Determine the [X, Y] coordinate at the center of the cell enclosing the given text.  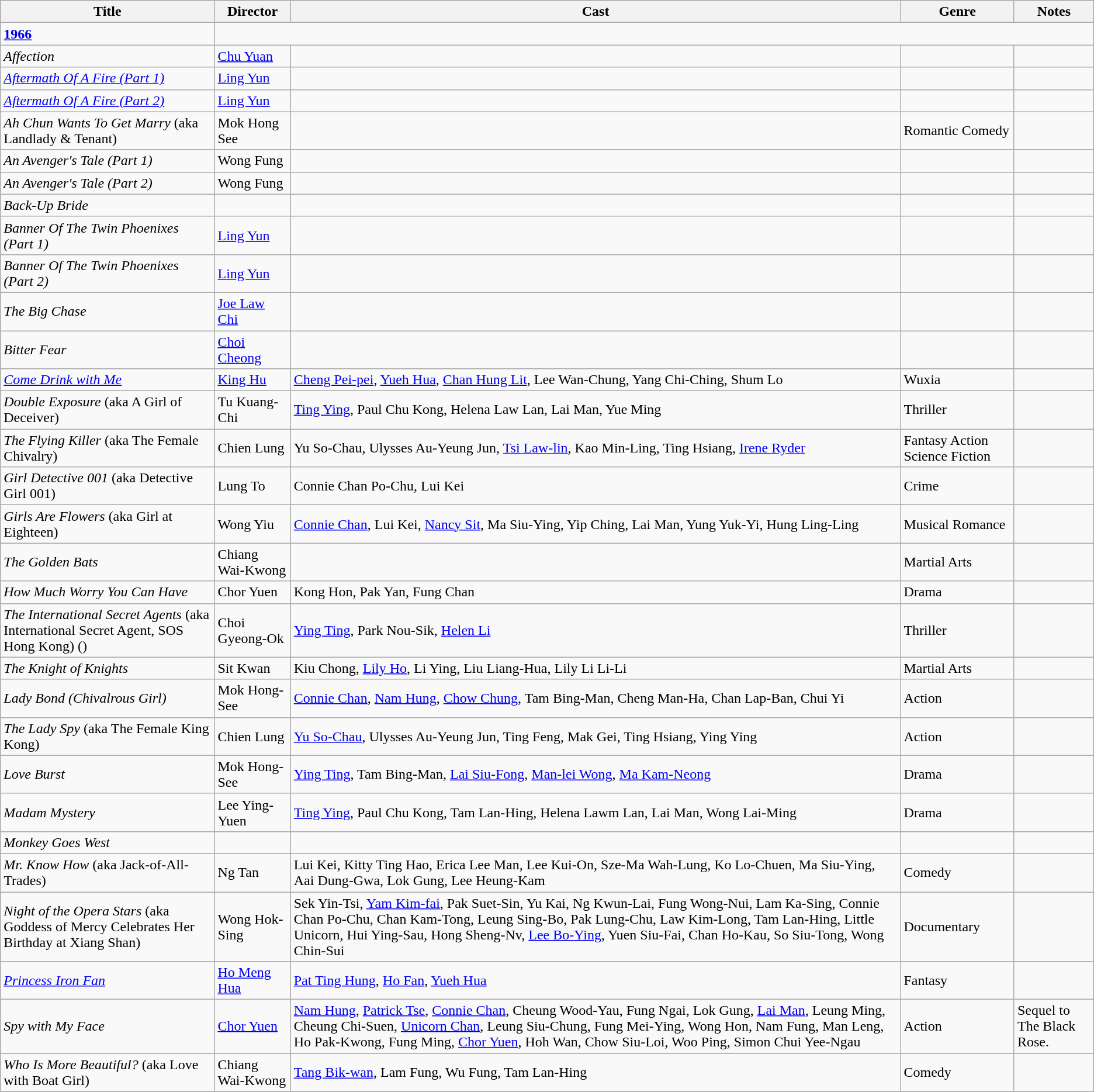
Lee Ying-Yuen [252, 813]
Wuxia [957, 380]
1966 [108, 34]
Connie Chan, Nam Hung, Chow Chung, Tam Bing-Man, Cheng Man-Ha, Chan Lap-Ban, Chui Yi [596, 698]
An Avenger's Tale (Part 2) [108, 183]
Love Burst [108, 774]
Fantasy Action Science Fiction [957, 448]
Director [252, 12]
Who Is More Beautiful? (aka Love with Boat Girl) [108, 1072]
The Flying Killer (aka The Female Chivalry) [108, 448]
Monkey Goes West [108, 842]
Ying Ting, Tam Bing-Man, Lai Siu-Fong, Man-lei Wong, Ma Kam-Neong [596, 774]
Aftermath Of A Fire (Part 2) [108, 101]
The Big Chase [108, 311]
Wong Yiu [252, 524]
Banner Of The Twin Phoenixes (Part 2) [108, 274]
Connie Chan, Lui Kei, Nancy Sit, Ma Siu-Ying, Yip Ching, Lai Man, Yung Yuk-Yi, Hung Ling-Ling [596, 524]
Sequel to The Black Rose. [1054, 1027]
How Much Worry You Can Have [108, 592]
Lui Kei, Kitty Ting Hao, Erica Lee Man, Lee Kui-On, Sze-Ma Wah-Lung, Ko Lo-Chuen, Ma Siu-Ying, Aai Dung-Gwa, Lok Gung, Lee Heung-Kam [596, 872]
Kong Hon, Pak Yan, Fung Chan [596, 592]
Come Drink with Me [108, 380]
Crime [957, 486]
Bitter Fear [108, 350]
Chu Yuan [252, 56]
King Hu [252, 380]
Lung To [252, 486]
Double Exposure (aka A Girl of Deceiver) [108, 410]
Lady Bond (Chivalrous Girl) [108, 698]
An Avenger's Tale (Part 1) [108, 161]
Yu So-Chau, Ulysses Au-Yeung Jun, Ting Feng, Mak Gei, Ting Hsiang, Ying Ying [596, 737]
The International Secret Agents (aka International Secret Agent, SOS Hong Kong) () [108, 630]
Ah Chun Wants To Get Marry (aka Landlady & Tenant) [108, 131]
Documentary [957, 927]
Aftermath Of A Fire (Part 1) [108, 78]
Madam Mystery [108, 813]
Ting Ying, Paul Chu Kong, Tam Lan-Hing, Helena Lawm Lan, Lai Man, Wong Lai-Ming [596, 813]
Cast [596, 12]
Fantasy [957, 981]
Ho Meng Hua [252, 981]
Ng Tan [252, 872]
Ting Ying, Paul Chu Kong, Helena Law Lan, Lai Man, Yue Ming [596, 410]
Affection [108, 56]
Pat Ting Hung, Ho Fan, Yueh Hua [596, 981]
The Lady Spy (aka The Female King Kong) [108, 737]
Banner Of The Twin Phoenixes (Part 1) [108, 235]
Sit Kwan [252, 668]
Notes [1054, 12]
Title [108, 12]
Tu Kuang-Chi [252, 410]
Girl Detective 001 (aka Detective Girl 001) [108, 486]
Choi Gyeong-Ok [252, 630]
Kiu Chong, Lily Ho, Li Ying, Liu Liang-Hua, Lily Li Li-Li [596, 668]
Connie Chan Po-Chu, Lui Kei [596, 486]
Girls Are Flowers (aka Girl at Eighteen) [108, 524]
Yu So-Chau, Ulysses Au-Yeung Jun, Tsi Law-lin, Kao Min-Ling, Ting Hsiang, Irene Ryder [596, 448]
The Golden Bats [108, 562]
Genre [957, 12]
Back-Up Bride [108, 205]
Musical Romance [957, 524]
The Knight of Knights [108, 668]
Princess Iron Fan [108, 981]
Cheng Pei-pei, Yueh Hua, Chan Hung Lit, Lee Wan-Chung, Yang Chi-Ching, Shum Lo [596, 380]
Joe Law Chi [252, 311]
Wong Hok-Sing [252, 927]
Mr. Know How (aka Jack-of-All-Trades) [108, 872]
Tang Bik-wan, Lam Fung, Wu Fung, Tam Lan-Hing [596, 1072]
Night of the Opera Stars (aka Goddess of Mercy Celebrates Her Birthday at Xiang Shan) [108, 927]
Spy with My Face [108, 1027]
Ying Ting, Park Nou-Sik, Helen Li [596, 630]
Choi Cheong [252, 350]
Romantic Comedy [957, 131]
Mok Hong See [252, 131]
